Search for the cell housing the specified text and yield its (x, y) center coordinate. 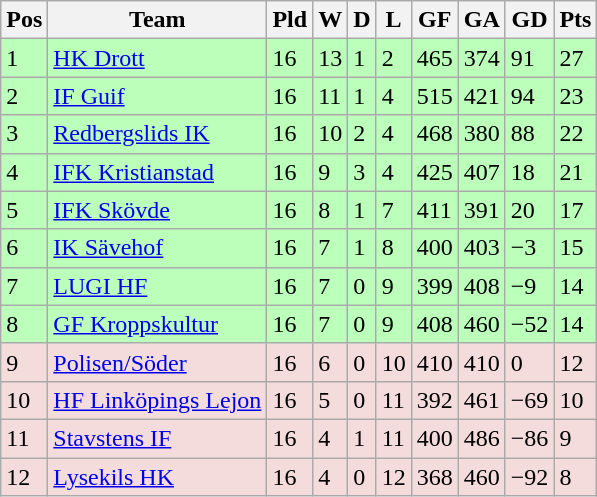
374 (482, 58)
20 (530, 210)
Redbergslids IK (158, 134)
−86 (530, 438)
22 (576, 134)
407 (482, 172)
461 (482, 400)
GD (530, 20)
Pld (290, 20)
L (394, 20)
GF Kroppskultur (158, 324)
−3 (530, 248)
Lysekils HK (158, 477)
IFK Skövde (158, 210)
88 (530, 134)
23 (576, 96)
D (362, 20)
486 (482, 438)
91 (530, 58)
15 (576, 248)
468 (434, 134)
94 (530, 96)
−9 (530, 286)
HF Linköpings Lejon (158, 400)
Pos (24, 20)
403 (482, 248)
IK Sävehof (158, 248)
399 (434, 286)
IFK Kristianstad (158, 172)
GF (434, 20)
Team (158, 20)
IF Guif (158, 96)
392 (434, 400)
391 (482, 210)
13 (330, 58)
368 (434, 477)
18 (530, 172)
411 (434, 210)
Polisen/Söder (158, 362)
LUGI HF (158, 286)
421 (482, 96)
−92 (530, 477)
515 (434, 96)
17 (576, 210)
21 (576, 172)
−52 (530, 324)
HK Drott (158, 58)
GA (482, 20)
425 (434, 172)
Stavstens IF (158, 438)
27 (576, 58)
−69 (530, 400)
W (330, 20)
Pts (576, 20)
380 (482, 134)
465 (434, 58)
